Locate the cell with the specified text and output its [X, Y] center coordinate. 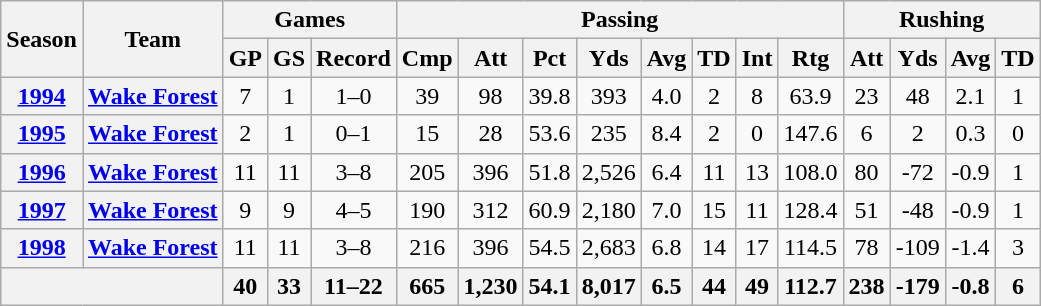
Pct [550, 58]
1994 [42, 96]
-179 [918, 286]
49 [757, 286]
4–5 [354, 210]
238 [866, 286]
665 [427, 286]
51 [866, 210]
80 [866, 172]
-109 [918, 248]
Season [42, 39]
4.0 [666, 96]
1997 [42, 210]
14 [714, 248]
Record [354, 58]
17 [757, 248]
1,230 [490, 286]
8 [757, 96]
128.4 [810, 210]
33 [288, 286]
235 [608, 134]
2.1 [970, 96]
147.6 [810, 134]
51.8 [550, 172]
Rtg [810, 58]
1998 [42, 248]
216 [427, 248]
1995 [42, 134]
-48 [918, 210]
40 [245, 286]
0–1 [354, 134]
54.5 [550, 248]
28 [490, 134]
Cmp [427, 58]
112.7 [810, 286]
11–22 [354, 286]
60.9 [550, 210]
7 [245, 96]
23 [866, 96]
8,017 [608, 286]
Passing [620, 20]
13 [757, 172]
1996 [42, 172]
0.3 [970, 134]
2,683 [608, 248]
-1.4 [970, 248]
GS [288, 58]
-72 [918, 172]
108.0 [810, 172]
3 [1018, 248]
98 [490, 96]
312 [490, 210]
-0.8 [970, 286]
39.8 [550, 96]
Games [310, 20]
6.4 [666, 172]
1–0 [354, 96]
44 [714, 286]
78 [866, 248]
190 [427, 210]
GP [245, 58]
Int [757, 58]
Team [152, 39]
54.1 [550, 286]
53.6 [550, 134]
Rushing [942, 20]
48 [918, 96]
6.5 [666, 286]
393 [608, 96]
2,526 [608, 172]
63.9 [810, 96]
39 [427, 96]
8.4 [666, 134]
2,180 [608, 210]
205 [427, 172]
114.5 [810, 248]
6.8 [666, 248]
7.0 [666, 210]
